Return the (x, y) coordinate for the center point of the cell that contains the specified text.  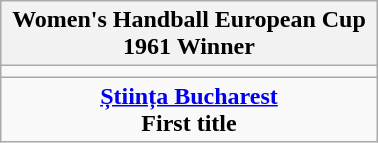
Știința BucharestFirst title (189, 110)
Women's Handball European Cup 1961 Winner (189, 34)
